Locate the cell with the specified text and output its (X, Y) center coordinate. 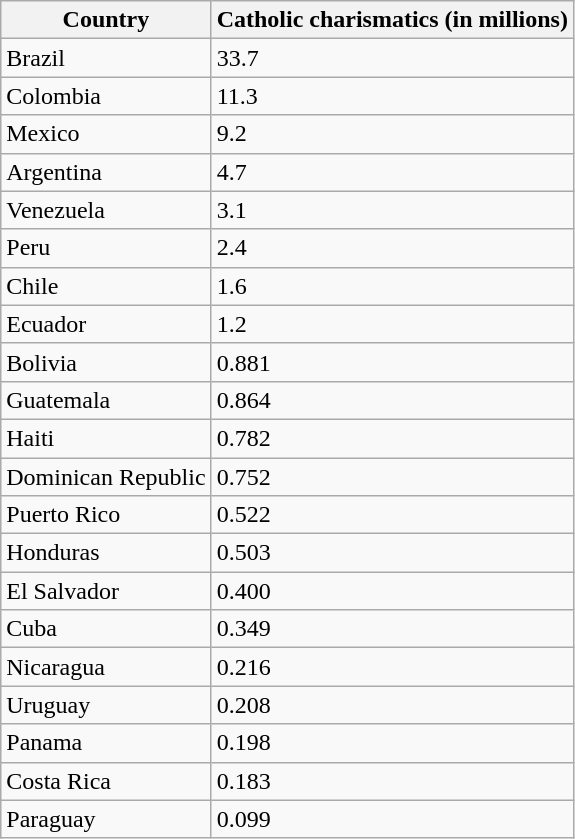
Nicaragua (106, 667)
4.7 (392, 172)
Paraguay (106, 819)
0.183 (392, 781)
Mexico (106, 134)
Peru (106, 248)
0.864 (392, 400)
Colombia (106, 96)
Dominican Republic (106, 477)
0.752 (392, 477)
Brazil (106, 58)
0.216 (392, 667)
0.349 (392, 629)
33.7 (392, 58)
Guatemala (106, 400)
Country (106, 20)
3.1 (392, 210)
Honduras (106, 553)
0.881 (392, 362)
0.782 (392, 438)
1.2 (392, 324)
0.208 (392, 705)
Venezuela (106, 210)
0.503 (392, 553)
0.099 (392, 819)
Puerto Rico (106, 515)
Argentina (106, 172)
0.522 (392, 515)
Haiti (106, 438)
0.400 (392, 591)
Cuba (106, 629)
9.2 (392, 134)
0.198 (392, 743)
Ecuador (106, 324)
2.4 (392, 248)
Bolivia (106, 362)
11.3 (392, 96)
Costa Rica (106, 781)
Catholic charismatics (in millions) (392, 20)
1.6 (392, 286)
Panama (106, 743)
Uruguay (106, 705)
Chile (106, 286)
El Salvador (106, 591)
